For the text-containing cell, return its midpoint in (X, Y) coordinate format. 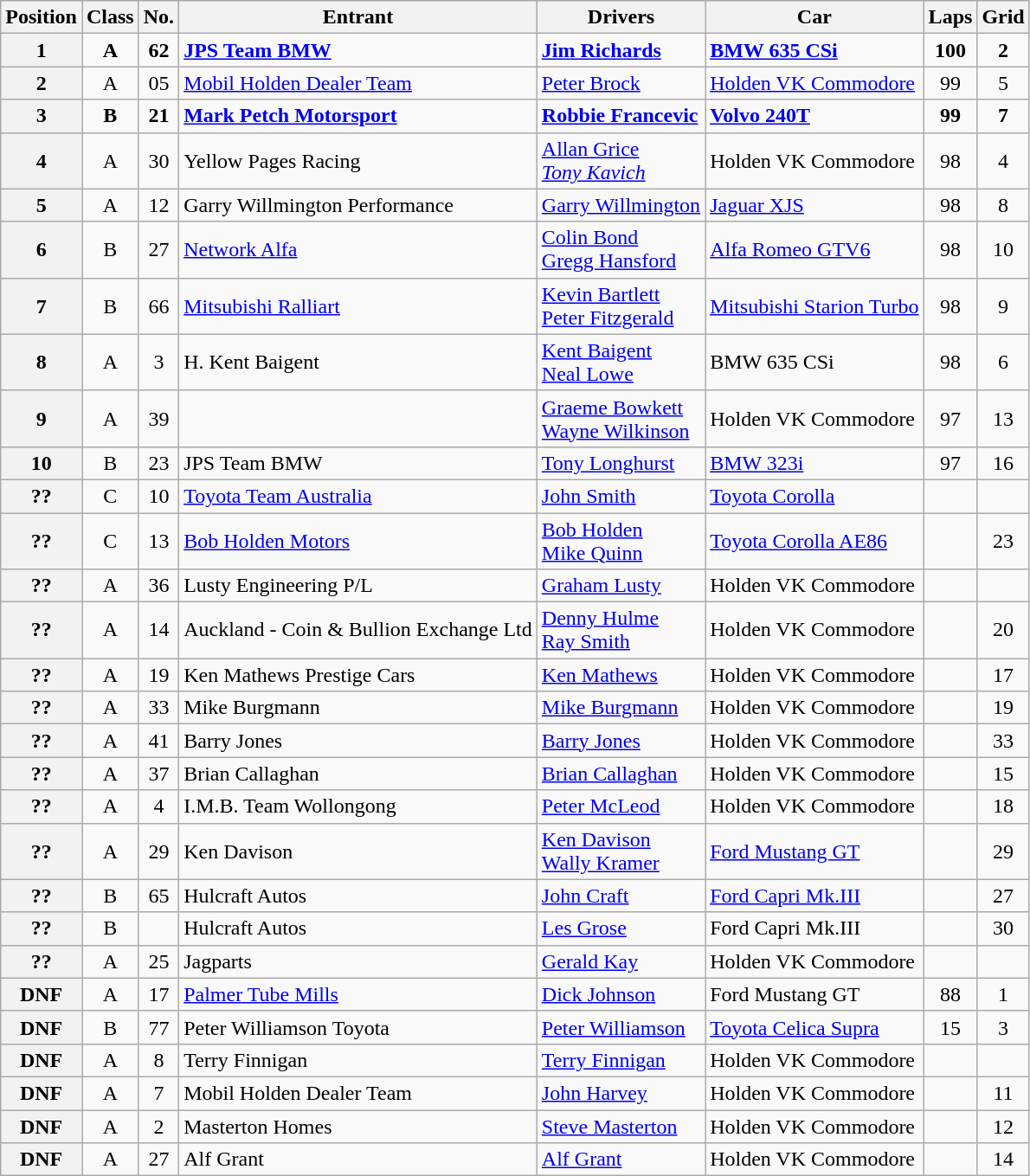
Class (110, 17)
Kevin Bartlett Peter Fitzgerald (621, 306)
41 (158, 741)
Jagparts (358, 961)
Drivers (621, 17)
Yellow Pages Racing (358, 161)
62 (158, 50)
36 (158, 586)
16 (1003, 463)
Laps (950, 17)
05 (158, 83)
John Craft (621, 896)
Peter Williamson Toyota (358, 1027)
Palmer Tube Mills (358, 994)
BMW 323i (814, 463)
I.M.B. Team Wollongong (358, 806)
Bob Holden Mike Quinn (621, 540)
21 (158, 116)
Colin Bond Gregg Hansford (621, 249)
No. (158, 17)
Peter McLeod (621, 806)
Toyota Team Australia (358, 496)
Mitsubishi Ralliart (358, 306)
Network Alfa (358, 249)
Peter Williamson (621, 1027)
John Harvey (621, 1093)
Allan Grice Tony Kavich (621, 161)
Auckland - Coin & Bullion Exchange Ltd (358, 630)
Kent Baigent Neal Lowe (621, 362)
Position (42, 17)
Ken Davison (358, 851)
Bob Holden Motors (358, 540)
Les Grose (621, 929)
Grid (1003, 17)
Denny Hulme Ray Smith (621, 630)
Tony Longhurst (621, 463)
Toyota Corolla AE86 (814, 540)
Ken Mathews Prestige Cars (358, 675)
65 (158, 896)
Jaguar XJS (814, 205)
Ken Davison Wally Kramer (621, 851)
20 (1003, 630)
Ken Mathews (621, 675)
Gerald Kay (621, 961)
Dick Johnson (621, 994)
88 (950, 994)
39 (158, 419)
Peter Brock (621, 83)
77 (158, 1027)
Volvo 240T (814, 116)
11 (1003, 1093)
Graeme Bowkett Wayne Wilkinson (621, 419)
37 (158, 774)
Lusty Engineering P/L (358, 586)
John Smith (621, 496)
Mark Petch Motorsport (358, 116)
Alfa Romeo GTV6 (814, 249)
Garry Willmington Performance (358, 205)
Jim Richards (621, 50)
Steve Masterton (621, 1126)
Robbie Francevic (621, 116)
Entrant (358, 17)
Masterton Homes (358, 1126)
Toyota Corolla (814, 496)
Garry Willmington (621, 205)
H. Kent Baigent (358, 362)
25 (158, 961)
18 (1003, 806)
66 (158, 306)
Car (814, 17)
Mitsubishi Starion Turbo (814, 306)
100 (950, 50)
Toyota Celica Supra (814, 1027)
Graham Lusty (621, 586)
